Find where the given text appears and provide that cell's center as (x, y) coordinate. 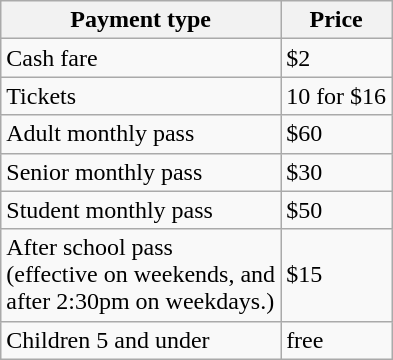
$2 (336, 58)
Student monthly pass (141, 210)
$15 (336, 275)
Adult monthly pass (141, 134)
Tickets (141, 96)
After school pass(effective on weekends, andafter 2:30pm on weekdays.) (141, 275)
free (336, 340)
Cash fare (141, 58)
Payment type (141, 20)
Price (336, 20)
Children 5 and under (141, 340)
10 for $16 (336, 96)
$30 (336, 172)
$50 (336, 210)
$60 (336, 134)
Senior monthly pass (141, 172)
